From the cell containing the given text, extract its center point as (X, Y) coordinate. 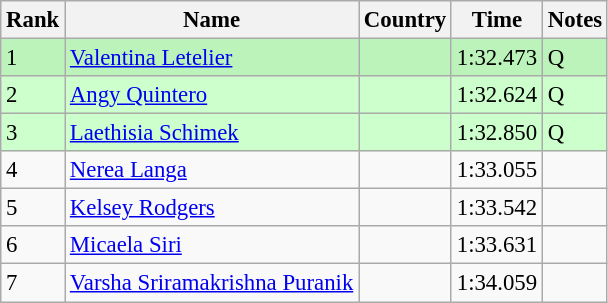
4 (33, 170)
Varsha Sriramakrishna Puranik (212, 283)
2 (33, 95)
1:32.624 (496, 95)
6 (33, 245)
Laethisia Schimek (212, 133)
3 (33, 133)
1:34.059 (496, 283)
1:33.542 (496, 208)
5 (33, 208)
1:33.631 (496, 245)
Name (212, 20)
7 (33, 283)
1:33.055 (496, 170)
Micaela Siri (212, 245)
Angy Quintero (212, 95)
1:32.473 (496, 58)
Nerea Langa (212, 170)
Notes (574, 20)
Time (496, 20)
1 (33, 58)
1:32.850 (496, 133)
Kelsey Rodgers (212, 208)
Valentina Letelier (212, 58)
Country (406, 20)
Rank (33, 20)
